Scan for the cell matching the given text and deliver its [X, Y] coordinate at center. 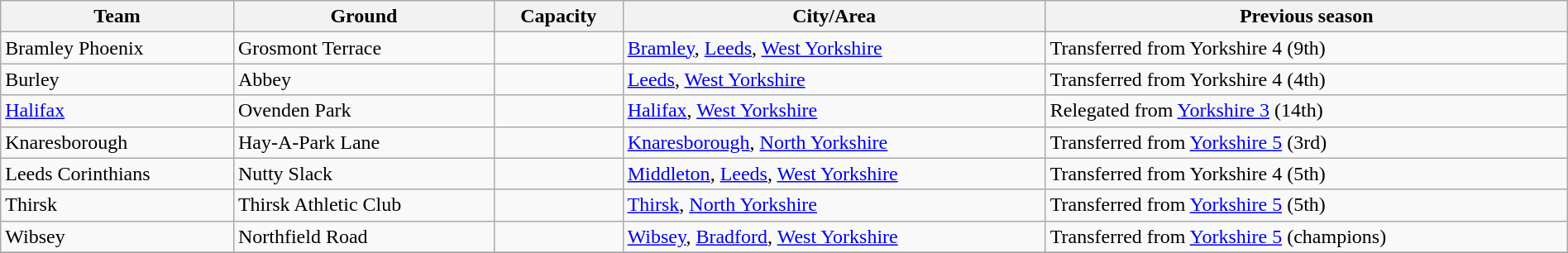
Transferred from Yorkshire 5 (5th) [1307, 205]
Ovenden Park [364, 111]
Leeds Corinthians [117, 174]
Bramley, Leeds, West Yorkshire [834, 48]
Halifax [117, 111]
Wibsey [117, 236]
Relegated from Yorkshire 3 (14th) [1307, 111]
Transferred from Yorkshire 5 (3rd) [1307, 142]
Transferred from Yorkshire 4 (4th) [1307, 79]
Hay-A-Park Lane [364, 142]
Knaresborough, North Yorkshire [834, 142]
Northfield Road [364, 236]
Team [117, 17]
Grosmont Terrace [364, 48]
Transferred from Yorkshire 5 (champions) [1307, 236]
Leeds, West Yorkshire [834, 79]
Halifax, West Yorkshire [834, 111]
Capacity [558, 17]
Nutty Slack [364, 174]
Wibsey, Bradford, West Yorkshire [834, 236]
Burley [117, 79]
Transferred from Yorkshire 4 (9th) [1307, 48]
Middleton, Leeds, West Yorkshire [834, 174]
Thirsk [117, 205]
Ground [364, 17]
Bramley Phoenix [117, 48]
Abbey [364, 79]
City/Area [834, 17]
Thirsk Athletic Club [364, 205]
Previous season [1307, 17]
Knaresborough [117, 142]
Thirsk, North Yorkshire [834, 205]
Transferred from Yorkshire 4 (5th) [1307, 174]
